Return [X, Y] of the center of cell containing provided text 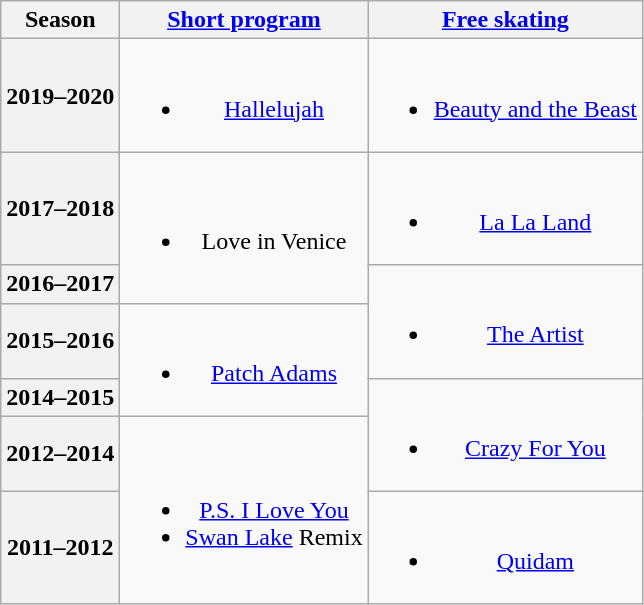
The Artist [505, 322]
Hallelujah [244, 96]
Quidam [505, 548]
Free skating [505, 20]
2015–2016 [60, 340]
Season [60, 20]
Short program [244, 20]
2017–2018 [60, 208]
2011–2012 [60, 548]
Crazy For You [505, 434]
2014–2015 [60, 397]
2012–2014 [60, 454]
Beauty and the Beast [505, 96]
2016–2017 [60, 284]
La La Land [505, 208]
P.S. I Love YouSwan Lake Remix [244, 510]
Patch Adams [244, 360]
Love in Venice [244, 228]
2019–2020 [60, 96]
